Pinpoint the cell where the given text exists, returning its (X, Y) midpoint coordinate. 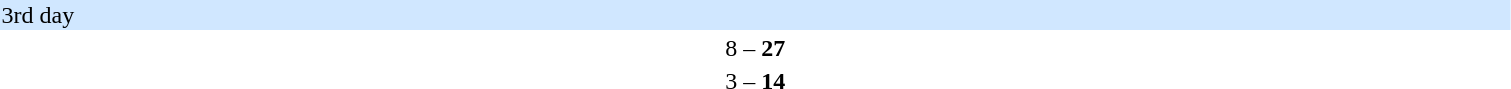
8 – 27 (756, 48)
3rd day (756, 15)
